Locate the cell with the specified text and output its [x, y] center coordinate. 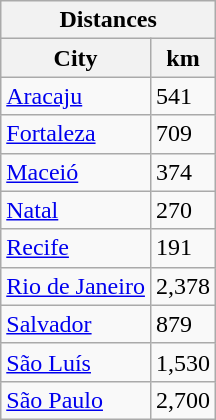
709 [182, 134]
Rio de Janeiro [76, 286]
2,378 [182, 286]
Salvador [76, 324]
São Luís [76, 362]
Distances [108, 20]
2,700 [182, 400]
Natal [76, 210]
191 [182, 248]
1,530 [182, 362]
São Paulo [76, 400]
Maceió [76, 172]
270 [182, 210]
Recife [76, 248]
Aracaju [76, 96]
Fortaleza [76, 134]
City [76, 58]
km [182, 58]
374 [182, 172]
541 [182, 96]
879 [182, 324]
